Scan for the cell matching the given text and deliver its (x, y) coordinate at center. 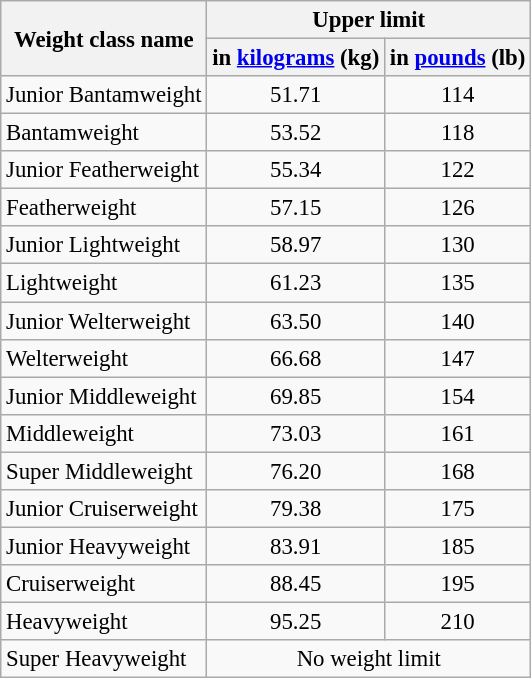
Junior Middleweight (104, 396)
83.91 (296, 546)
140 (458, 321)
175 (458, 509)
Junior Featherweight (104, 170)
135 (458, 283)
126 (458, 208)
79.38 (296, 509)
195 (458, 584)
210 (458, 621)
Lightweight (104, 283)
53.52 (296, 133)
168 (458, 471)
Junior Cruiserweight (104, 509)
Featherweight (104, 208)
154 (458, 396)
61.23 (296, 283)
73.03 (296, 433)
Junior Lightweight (104, 245)
in pounds (lb) (458, 58)
Welterweight (104, 358)
114 (458, 95)
63.50 (296, 321)
Middleweight (104, 433)
95.25 (296, 621)
57.15 (296, 208)
69.85 (296, 396)
Junior Welterweight (104, 321)
No weight limit (369, 659)
118 (458, 133)
130 (458, 245)
Junior Heavyweight (104, 546)
66.68 (296, 358)
Upper limit (369, 20)
in kilograms (kg) (296, 58)
51.71 (296, 95)
Weight class name (104, 38)
Cruiserweight (104, 584)
88.45 (296, 584)
Super Heavyweight (104, 659)
Bantamweight (104, 133)
Junior Bantamweight (104, 95)
Super Middleweight (104, 471)
185 (458, 546)
76.20 (296, 471)
147 (458, 358)
55.34 (296, 170)
161 (458, 433)
Heavyweight (104, 621)
58.97 (296, 245)
122 (458, 170)
